For the text-containing cell, return its midpoint in [x, y] coordinate format. 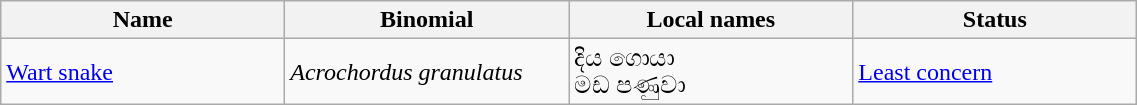
Local names [711, 20]
දිය ගොයා මඩ පණුවා [711, 72]
Least concern [995, 72]
Wart snake [143, 72]
Name [143, 20]
Acrochordus granulatus [427, 72]
Status [995, 20]
Binomial [427, 20]
